Extract the [X, Y] coordinate from the center of the cell holding the provided text.  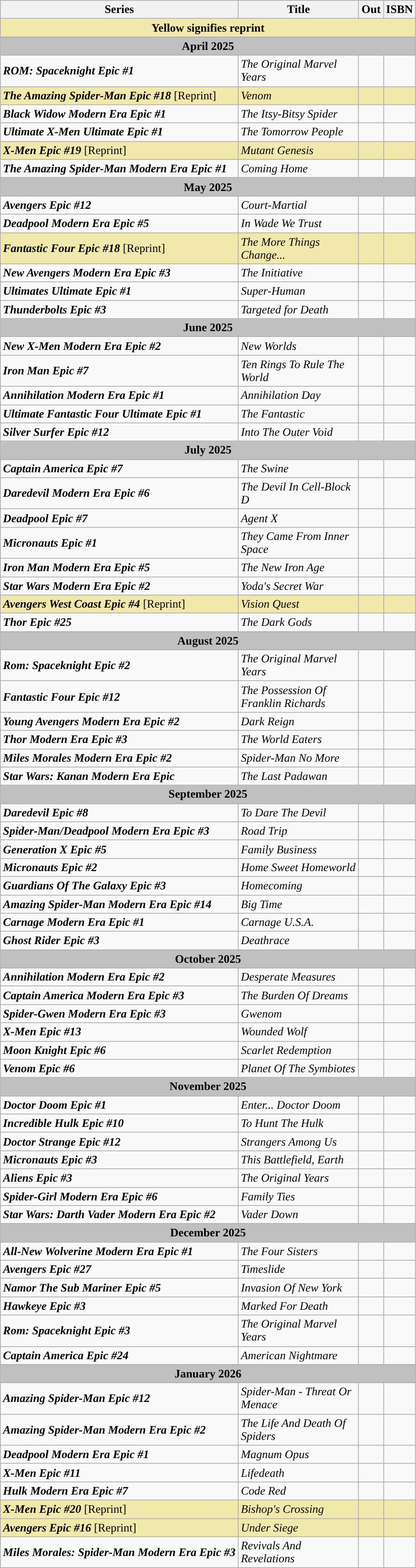
New Avengers Modern Era Epic #3 [119, 273]
Ultimate Fantastic Four Ultimate Epic #1 [119, 414]
To Hunt The Hulk [299, 1123]
October 2025 [208, 959]
This Battlefield, Earth [299, 1160]
ROM: Spaceknight Epic #1 [119, 71]
Coming Home [299, 168]
Doctor Doom Epic #1 [119, 1105]
Miles Morales: Spider-Man Modern Era Epic #3 [119, 1552]
Incredible Hulk Epic #10 [119, 1123]
In Wade We Trust [299, 223]
Venom [299, 96]
Wounded Wolf [299, 1032]
The Tomorrow People [299, 132]
Title [299, 10]
July 2025 [208, 450]
November 2025 [208, 1087]
The New Iron Age [299, 567]
Star Wars: Kanan Modern Era Epic [119, 776]
To Dare The Devil [299, 813]
April 2025 [208, 46]
Planet Of The Symbiotes [299, 1068]
X-Men Epic #11 [119, 1472]
Avengers Epic #27 [119, 1269]
Hawkeye Epic #3 [119, 1306]
Spider-Man No More [299, 758]
Agent X [299, 518]
The World Eaters [299, 740]
Super-Human [299, 291]
The Itsy-Bitsy Spider [299, 114]
The Devil In Cell-Block D [299, 493]
Avengers Epic #16 [Reprint] [119, 1528]
September 2025 [208, 794]
August 2025 [208, 641]
Thor Modern Era Epic #3 [119, 740]
Captain America Modern Era Epic #3 [119, 995]
Hulk Modern Era Epic #7 [119, 1491]
Vision Quest [299, 604]
X-Men Epic #19 [Reprint] [119, 150]
Avengers West Coast Epic #4 [Reprint] [119, 604]
Rom: Spaceknight Epic #2 [119, 665]
Spider-Girl Modern Era Epic #6 [119, 1197]
Silver Surfer Epic #12 [119, 432]
Big Time [299, 904]
Deathrace [299, 941]
Scarlet Redemption [299, 1050]
Spider-Man/Deadpool Modern Era Epic #3 [119, 831]
Revivals And Revelations [299, 1552]
Family Ties [299, 1197]
Road Trip [299, 831]
Ultimates Ultimate Epic #1 [119, 291]
Home Sweet Homeworld [299, 867]
Timeslide [299, 1269]
Annihilation Modern Era Epic #1 [119, 395]
Ten Rings To Rule The World [299, 371]
Into The Outer Void [299, 432]
Out [371, 10]
Ghost Rider Epic #3 [119, 941]
Micronauts Epic #1 [119, 542]
Captain America Epic #7 [119, 468]
Lifedeath [299, 1472]
Namor The Sub Mariner Epic #5 [119, 1288]
The Four Sisters [299, 1251]
Star Wars: Darth Vader Modern Era Epic #2 [119, 1215]
Thunderbolts Epic #3 [119, 310]
Young Avengers Modern Era Epic #2 [119, 721]
Gwenom [299, 1014]
Micronauts Epic #3 [119, 1160]
Spider-Man - Threat Or Menace [299, 1399]
Micronauts Epic #2 [119, 867]
Captain America Epic #24 [119, 1355]
Carnage Modern Era Epic #1 [119, 922]
ISBN [400, 10]
Invasion Of New York [299, 1288]
Yellow signifies reprint [208, 28]
Family Business [299, 849]
X-Men Epic #20 [Reprint] [119, 1509]
The Burden Of Dreams [299, 995]
Daredevil Modern Era Epic #6 [119, 493]
Annihilation Day [299, 395]
Bishop's Crossing [299, 1509]
Generation X Epic #5 [119, 849]
Strangers Among Us [299, 1141]
They Came From Inner Space [299, 542]
The Original Years [299, 1178]
The Swine [299, 468]
Rom: Spaceknight Epic #3 [119, 1330]
Court-Martial [299, 205]
The Last Padawan [299, 776]
Spider-Gwen Modern Era Epic #3 [119, 1014]
June 2025 [208, 328]
Homecoming [299, 886]
Guardians Of The Galaxy Epic #3 [119, 886]
Annihilation Modern Era Epic #2 [119, 977]
Daredevil Epic #8 [119, 813]
January 2026 [208, 1374]
The Possession Of Franklin Richards [299, 697]
Yoda's Secret War [299, 586]
Mutant Genesis [299, 150]
May 2025 [208, 187]
Series [119, 10]
All-New Wolverine Modern Era Epic #1 [119, 1251]
The Life And Death Of Spiders [299, 1429]
Venom Epic #6 [119, 1068]
New Worlds [299, 346]
The More Things Change... [299, 248]
Thor Epic #25 [119, 622]
Ultimate X-Men Ultimate Epic #1 [119, 132]
Deadpool Epic #7 [119, 518]
X-Men Epic #13 [119, 1032]
Enter... Doctor Doom [299, 1105]
Doctor Strange Epic #12 [119, 1141]
The Fantastic [299, 414]
Amazing Spider-Man Modern Era Epic #2 [119, 1429]
Star Wars Modern Era Epic #2 [119, 586]
Moon Knight Epic #6 [119, 1050]
Iron Man Epic #7 [119, 371]
Iron Man Modern Era Epic #5 [119, 567]
Deadpool Modern Era Epic #5 [119, 223]
Miles Morales Modern Era Epic #2 [119, 758]
The Amazing Spider-Man Modern Era Epic #1 [119, 168]
The Initiative [299, 273]
Amazing Spider-Man Epic #12 [119, 1399]
The Amazing Spider-Man Epic #18 [Reprint] [119, 96]
December 2025 [208, 1233]
Marked For Death [299, 1306]
Carnage U.S.A. [299, 922]
Desperate Measures [299, 977]
Magnum Opus [299, 1454]
Deadpool Modern Era Epic #1 [119, 1454]
Under Siege [299, 1528]
Code Red [299, 1491]
Aliens Epic #3 [119, 1178]
New X-Men Modern Era Epic #2 [119, 346]
Amazing Spider-Man Modern Era Epic #14 [119, 904]
Dark Reign [299, 721]
Vader Down [299, 1215]
Fantastic Four Epic #12 [119, 697]
Avengers Epic #12 [119, 205]
The Dark Gods [299, 622]
Fantastic Four Epic #18 [Reprint] [119, 248]
Black Widow Modern Era Epic #1 [119, 114]
Targeted for Death [299, 310]
American Nightmare [299, 1355]
